Capture the cell that displays the provided text and extract its [x, y] central coordinate. 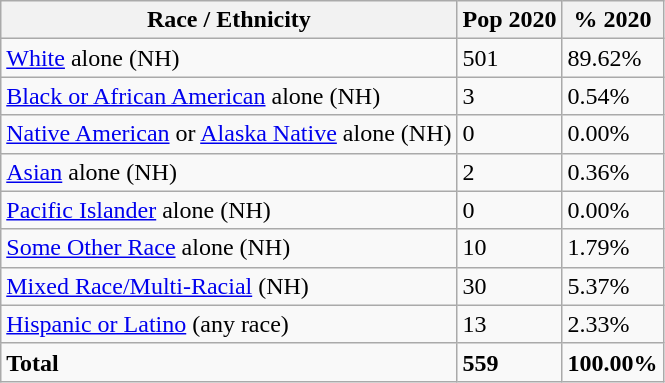
559 [510, 362]
Black or African American alone (NH) [229, 96]
5.37% [612, 286]
10 [510, 248]
Pacific Islander alone (NH) [229, 210]
2.33% [612, 324]
Race / Ethnicity [229, 20]
2 [510, 172]
% 2020 [612, 20]
Asian alone (NH) [229, 172]
Native American or Alaska Native alone (NH) [229, 134]
0.36% [612, 172]
Hispanic or Latino (any race) [229, 324]
0.54% [612, 96]
1.79% [612, 248]
Total [229, 362]
White alone (NH) [229, 58]
Some Other Race alone (NH) [229, 248]
13 [510, 324]
Mixed Race/Multi-Racial (NH) [229, 286]
100.00% [612, 362]
30 [510, 286]
3 [510, 96]
Pop 2020 [510, 20]
89.62% [612, 58]
501 [510, 58]
